Pinpoint the cell where the given text exists, returning its (x, y) midpoint coordinate. 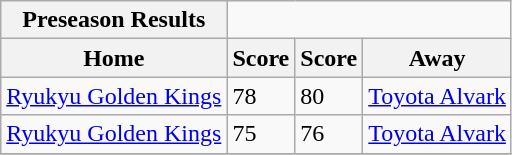
75 (261, 134)
76 (329, 134)
78 (261, 96)
Preseason Results (114, 20)
80 (329, 96)
Away (438, 58)
Home (114, 58)
